Detect which cell encompasses the target text, then output its (x, y) center coordinate. 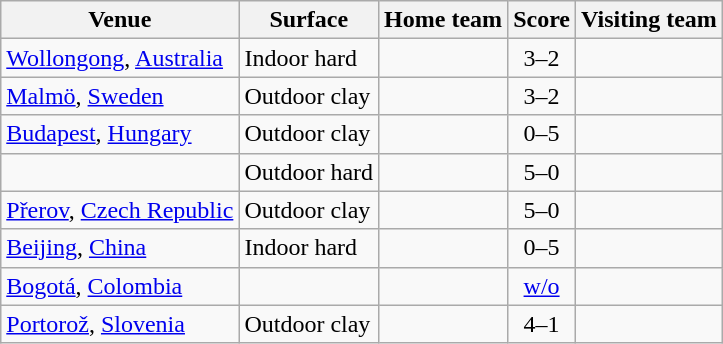
Visiting team (650, 20)
Malmö, Sweden (120, 96)
Home team (444, 20)
4–1 (542, 324)
Portorož, Slovenia (120, 324)
Přerov, Czech Republic (120, 210)
Beijing, China (120, 248)
w/o (542, 286)
Venue (120, 20)
Outdoor hard (309, 172)
Budapest, Hungary (120, 134)
Wollongong, Australia (120, 58)
Bogotá, Colombia (120, 286)
Surface (309, 20)
Score (542, 20)
